Detect which cell encompasses the target text, then output its [X, Y] center coordinate. 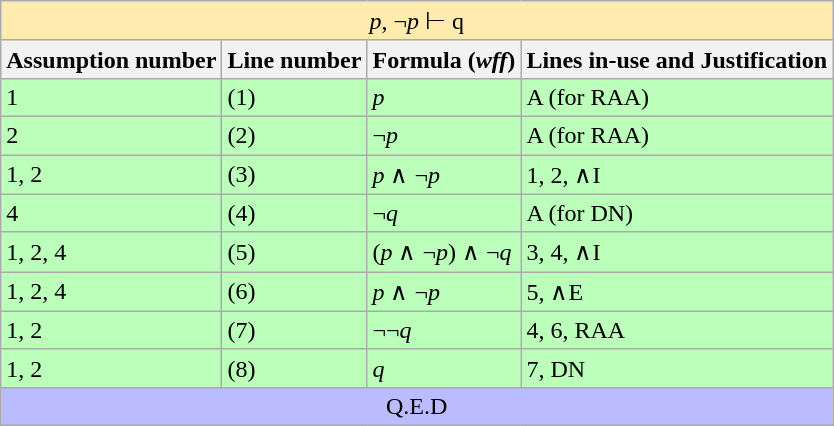
¬q [444, 213]
¬¬q [444, 330]
1 [112, 97]
¬p [444, 135]
(2) [294, 135]
(8) [294, 368]
Formula (wff) [444, 59]
2 [112, 135]
1, 2, ∧I [677, 174]
4 [112, 213]
p, ¬p ⊢ q [417, 21]
(1) [294, 97]
Assumption number [112, 59]
Line number [294, 59]
5, ­∧E [677, 292]
7, DN [677, 368]
(4) [294, 213]
(p ∧ ¬p) ∧ ¬q [444, 252]
Lines in-use and Justification [677, 59]
p [444, 97]
Q.E.D [417, 406]
(7) [294, 330]
(3) [294, 174]
q [444, 368]
(5) [294, 252]
A (for DN) [677, 213]
(6) [294, 292]
4, 6, RAA [677, 330]
3, 4, ∧I [677, 252]
